Determine the [x, y] coordinate at the center of the cell enclosing the given text.  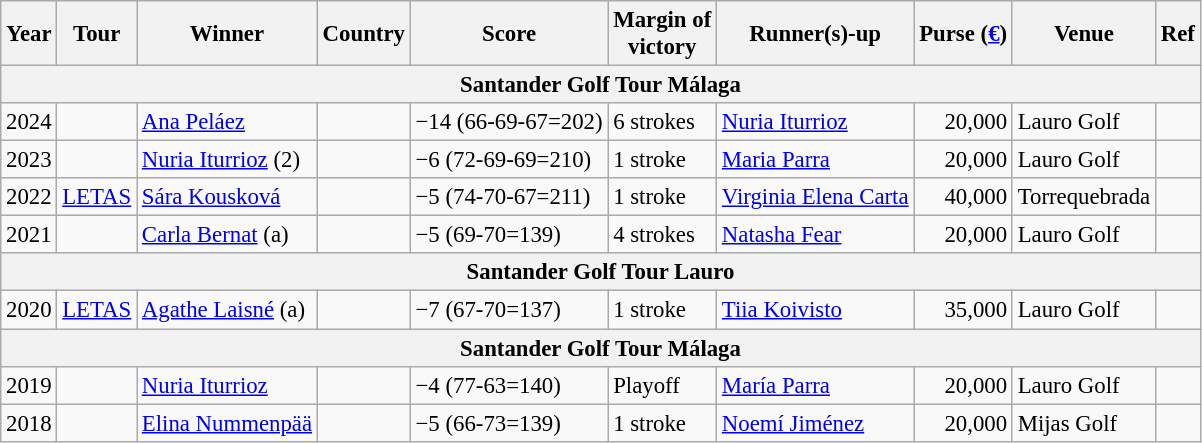
2018 [29, 423]
Ref [1178, 34]
2021 [29, 235]
Runner(s)-up [816, 34]
−7 (67-70=137) [509, 310]
Winner [228, 34]
4 strokes [662, 235]
Natasha Fear [816, 235]
2019 [29, 385]
Mijas Golf [1084, 423]
−6 (72-69-69=210) [509, 160]
Country [364, 34]
Nuria Iturrioz (2) [228, 160]
Tiia Koivisto [816, 310]
Tour [97, 34]
−14 (66-69-67=202) [509, 122]
40,000 [964, 197]
2024 [29, 122]
Maria Parra [816, 160]
2020 [29, 310]
6 strokes [662, 122]
−5 (74-70-67=211) [509, 197]
Santander Golf Tour Lauro [601, 273]
Purse (€) [964, 34]
Margin ofvictory [662, 34]
Ana Peláez [228, 122]
−4 (77-63=140) [509, 385]
Noemí Jiménez [816, 423]
−5 (69-70=139) [509, 235]
Carla Bernat (a) [228, 235]
Torrequebrada [1084, 197]
2022 [29, 197]
−5 (66-73=139) [509, 423]
Virginia Elena Carta [816, 197]
2023 [29, 160]
35,000 [964, 310]
Score [509, 34]
Year [29, 34]
Venue [1084, 34]
Sára Kousková [228, 197]
Elina Nummenpää [228, 423]
María Parra [816, 385]
Playoff [662, 385]
Agathe Laisné (a) [228, 310]
